Detect which cell encompasses the target text, then output its (X, Y) center coordinate. 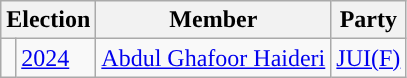
Abdul Ghafoor Haideri (214, 58)
Election (48, 20)
2024 (56, 58)
Member (214, 20)
JUI(F) (368, 58)
Party (368, 20)
